Return [x, y] of the center of cell containing provided text 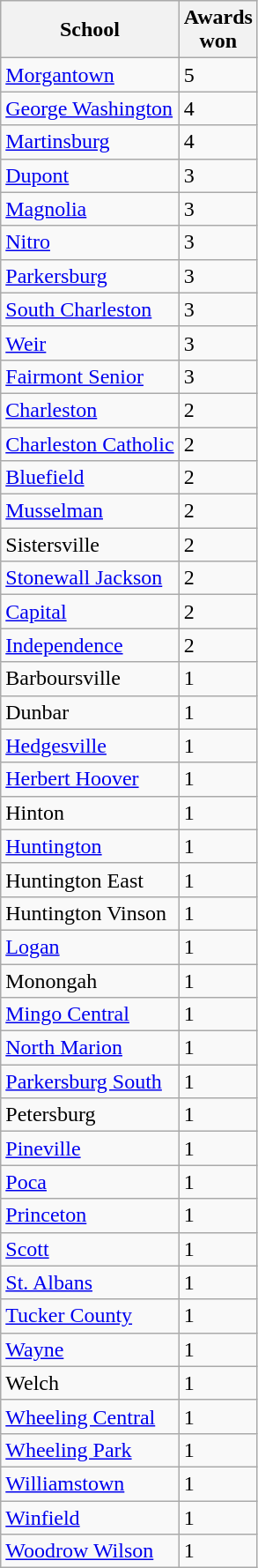
Magnolia [90, 209]
Barboursville [90, 679]
Dunbar [90, 712]
Wayne [90, 1349]
Hinton [90, 813]
Parkersburg [90, 276]
Poca [90, 1182]
Dupont [90, 175]
Nitro [90, 242]
George Washington [90, 108]
Mingo Central [90, 1014]
Herbert Hoover [90, 779]
North Marion [90, 1048]
Scott [90, 1249]
Huntington Vinson [90, 913]
Capital [90, 612]
Winfield [90, 1517]
Huntington East [90, 880]
Petersburg [90, 1115]
Morgantown [90, 75]
Martinsburg [90, 142]
Parkersburg South [90, 1081]
Sistersville [90, 545]
Princeton [90, 1215]
St. Albans [90, 1282]
South Charleston [90, 309]
Musselman [90, 511]
5 [218, 75]
Logan [90, 947]
Monongah [90, 981]
School [90, 30]
Williamstown [90, 1483]
Pineville [90, 1148]
Tucker County [90, 1316]
Charleston Catholic [90, 443]
Bluefield [90, 478]
Welch [90, 1383]
Fairmont Senior [90, 376]
Hedgesville [90, 746]
Weir [90, 343]
Woodrow Wilson [90, 1551]
Stonewall Jackson [90, 578]
Wheeling Central [90, 1416]
Charleston [90, 410]
Awardswon [218, 30]
Huntington [90, 846]
Wheeling Park [90, 1450]
Independence [90, 645]
